Return the (X, Y) coordinate for the center point of the cell that contains the specified text.  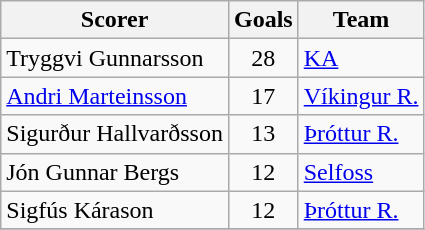
Sigurður Hallvarðsson (115, 134)
Tryggvi Gunnarsson (115, 58)
Andri Marteinsson (115, 96)
Víkingur R. (361, 96)
Sigfús Kárason (115, 210)
17 (263, 96)
13 (263, 134)
KA (361, 58)
28 (263, 58)
Scorer (115, 20)
Team (361, 20)
Jón Gunnar Bergs (115, 172)
Goals (263, 20)
Selfoss (361, 172)
